Locate the cell with the specified text and output its (X, Y) center coordinate. 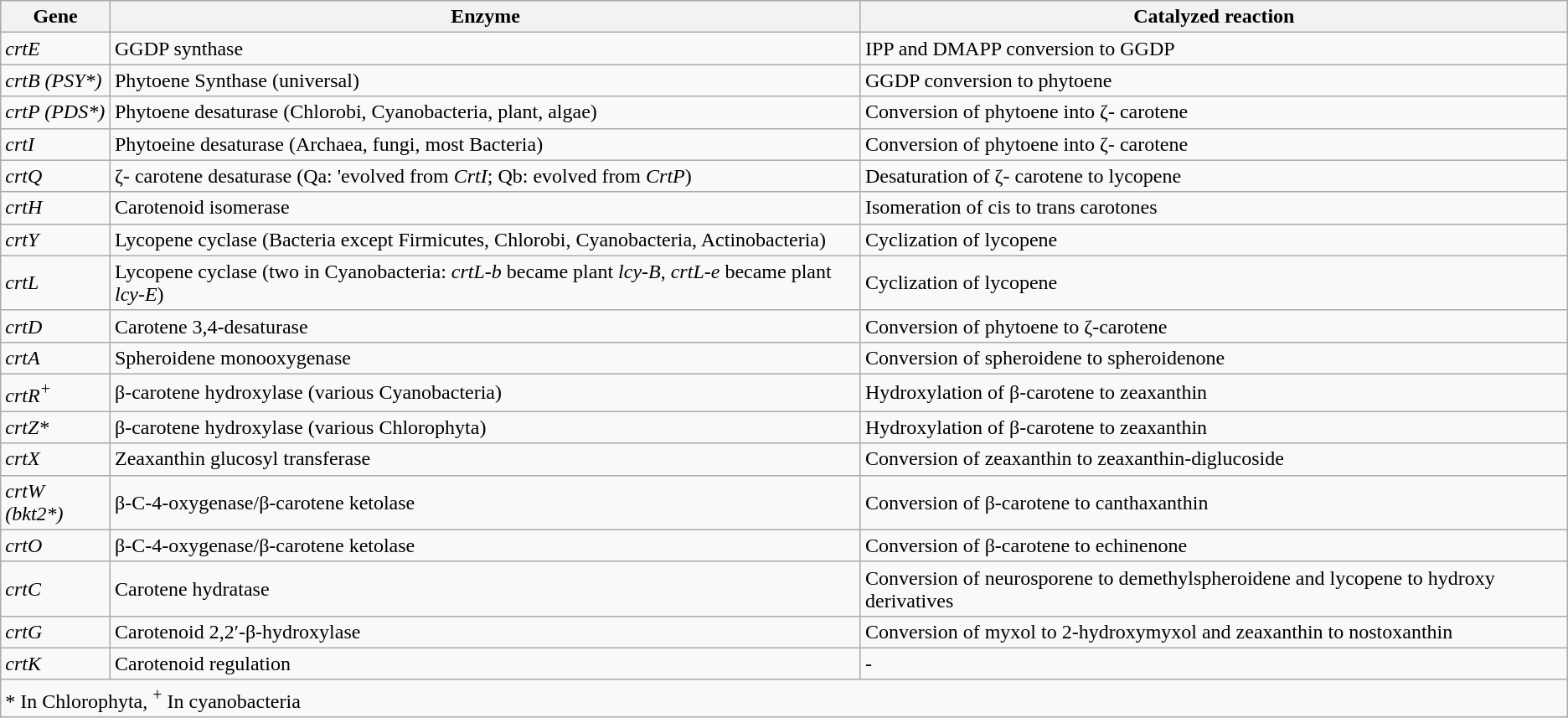
crtQ (55, 176)
Phytoeine desaturase (Archaea, fungi, most Bacteria) (485, 144)
- (1214, 664)
Enzyme (485, 17)
crtA (55, 358)
Conversion of neurosporene to demethylspheroidene and lycopene to hydroxy derivatives (1214, 588)
* In Chlorophyta, + In cyanobacteria (784, 699)
Catalyzed reaction (1214, 17)
Conversion of zeaxanthin to zeaxanthin-diglucoside (1214, 459)
crtG (55, 632)
IPP and DMAPP conversion to GGDP (1214, 49)
Spheroidene monooxygenase (485, 358)
Conversion of β-carotene to echinenone (1214, 545)
Carotenoid regulation (485, 664)
Phytoene Synthase (universal) (485, 80)
Gene (55, 17)
Conversion of phytoene to ζ-carotene (1214, 326)
crtO (55, 545)
crtE (55, 49)
GGDP synthase (485, 49)
Lycopene cyclase (two in Cyanobacteria: crtL-b became plant lcy-B, crtL-e became plant lcy-E) (485, 283)
crtB (PSY*) (55, 80)
ζ- carotene desaturase (Qa: 'evolved from CrtI; Qb: evolved from CrtP) (485, 176)
crtL (55, 283)
crtH (55, 208)
Desaturation of ζ- carotene to lycopene (1214, 176)
crtK (55, 664)
Conversion of spheroidene to spheroidenone (1214, 358)
crtI (55, 144)
crtC (55, 588)
Carotenoid 2,2′-β-hydroxylase (485, 632)
crtX (55, 459)
Phytoene desaturase (Chlorobi, Cyanobacteria, plant, algae) (485, 112)
Lycopene cyclase (Bacteria except Firmicutes, Chlorobi, Cyanobacteria, Actinobacteria) (485, 240)
crtP (PDS*) (55, 112)
Zeaxanthin glucosyl transferase (485, 459)
Carotenoid isomerase (485, 208)
crtY (55, 240)
crtD (55, 326)
Isomeration of cis to trans carotones (1214, 208)
GGDP conversion to phytoene (1214, 80)
Carotene 3,4-desaturase (485, 326)
crtZ* (55, 427)
β-carotene hydroxylase (various Chlorophyta) (485, 427)
Conversion of β-carotene to canthaxanthin (1214, 503)
crtR+ (55, 392)
Conversion of myxol to 2-hydroxymyxol and zeaxanthin to nostoxanthin (1214, 632)
crtW (bkt2*) (55, 503)
β-carotene hydroxylase (various Cyanobacteria) (485, 392)
Carotene hydratase (485, 588)
